For the text-containing cell, return its midpoint in [X, Y] coordinate format. 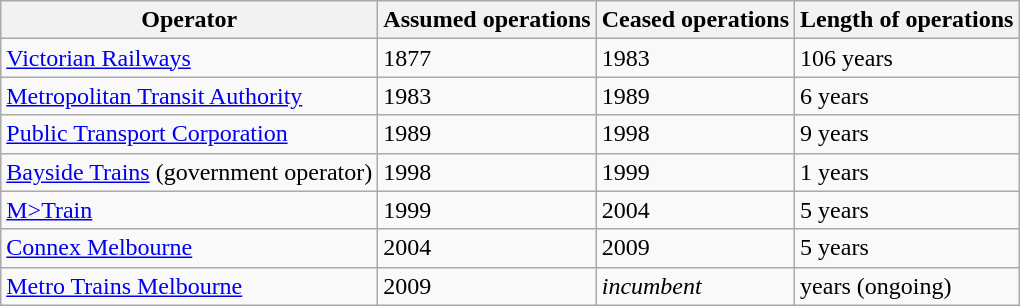
1877 [487, 58]
Assumed operations [487, 20]
M>Train [190, 210]
Operator [190, 20]
incumbent [695, 286]
Length of operations [907, 20]
Bayside Trains (government operator) [190, 172]
Connex Melbourne [190, 248]
106 years [907, 58]
Victorian Railways [190, 58]
years (ongoing) [907, 286]
Ceased operations [695, 20]
Metropolitan Transit Authority [190, 96]
9 years [907, 134]
6 years [907, 96]
Public Transport Corporation [190, 134]
1 years [907, 172]
Metro Trains Melbourne [190, 286]
